Detect which cell encompasses the target text, then output its [X, Y] center coordinate. 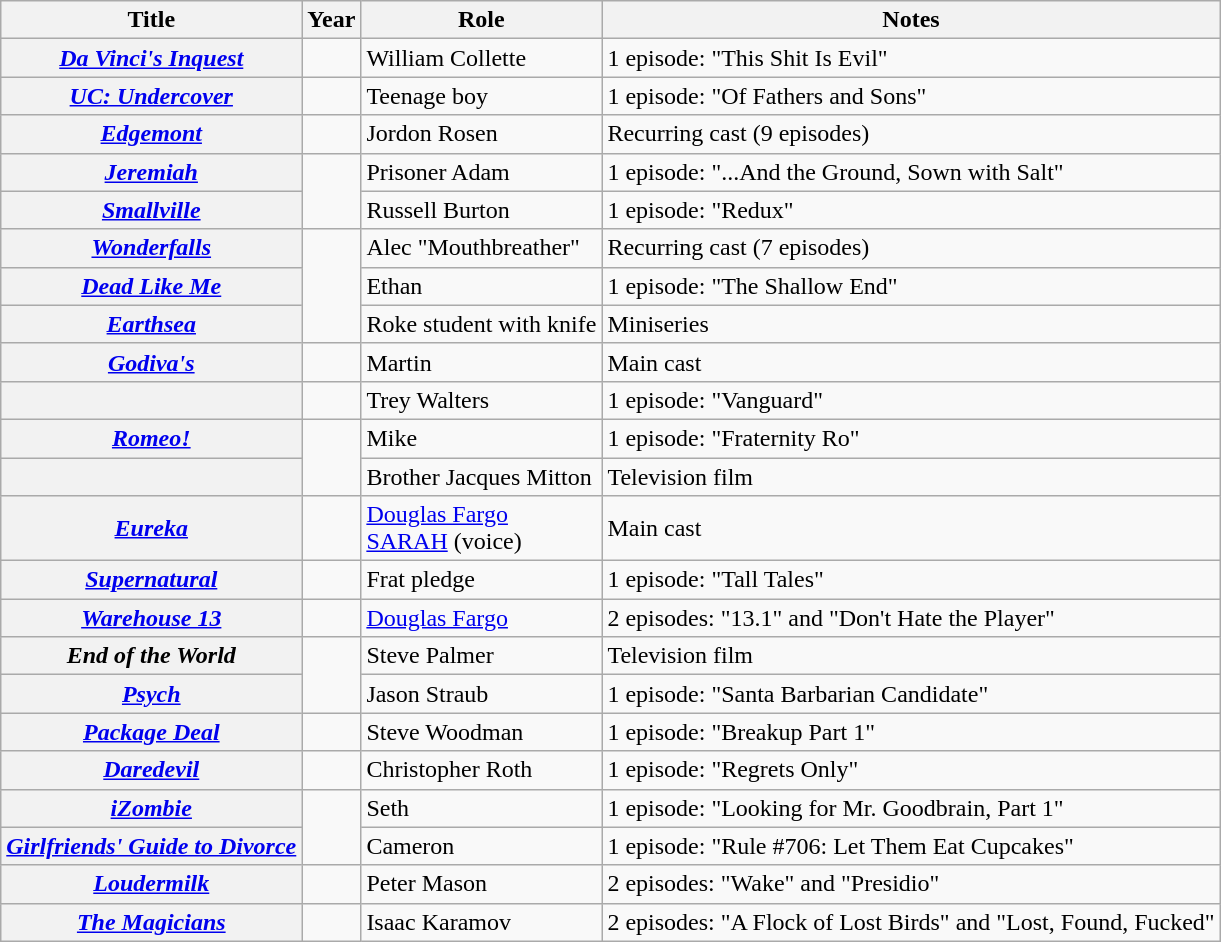
Peter Mason [482, 884]
Title [152, 20]
Package Deal [152, 732]
UC: Undercover [152, 96]
Steve Palmer [482, 656]
1 episode: "Redux" [911, 210]
Loudermilk [152, 884]
Douglas FargoSARAH (voice) [482, 528]
Psych [152, 694]
Isaac Karamov [482, 922]
Roke student with knife [482, 324]
Recurring cast (9 episodes) [911, 134]
1 episode: "Fraternity Ro" [911, 438]
Russell Burton [482, 210]
1 episode: "...And the Ground, Sown with Salt" [911, 172]
Year [332, 20]
2 episodes: "A Flock of Lost Birds" and "Lost, Found, Fucked" [911, 922]
1 episode: "The Shallow End" [911, 286]
Ethan [482, 286]
Edgemont [152, 134]
Douglas Fargo [482, 618]
Girlfriends' Guide to Divorce [152, 846]
Jeremiah [152, 172]
Da Vinci's Inquest [152, 58]
Daredevil [152, 770]
Trey Walters [482, 400]
Jason Straub [482, 694]
Cameron [482, 846]
Role [482, 20]
Miniseries [911, 324]
1 episode: "Breakup Part 1" [911, 732]
1 episode: "Vanguard" [911, 400]
Christopher Roth [482, 770]
Seth [482, 808]
2 episodes: "Wake" and "Presidio" [911, 884]
Teenage boy [482, 96]
Recurring cast (7 episodes) [911, 248]
End of the World [152, 656]
1 episode: "Looking for Mr. Goodbrain, Part 1" [911, 808]
1 episode: "Rule #706: Let Them Eat Cupcakes" [911, 846]
Godiva's [152, 362]
Earthsea [152, 324]
Alec "Mouthbreather" [482, 248]
Eureka [152, 528]
1 episode: "Regrets Only" [911, 770]
2 episodes: "13.1" and "Don't Hate the Player" [911, 618]
The Magicians [152, 922]
Smallville [152, 210]
William Collette [482, 58]
Dead Like Me [152, 286]
Steve Woodman [482, 732]
Jordon Rosen [482, 134]
Supernatural [152, 580]
1 episode: "Of Fathers and Sons" [911, 96]
1 episode: "Santa Barbarian Candidate" [911, 694]
iZombie [152, 808]
1 episode: "Tall Tales" [911, 580]
Wonderfalls [152, 248]
Warehouse 13 [152, 618]
Notes [911, 20]
Romeo! [152, 438]
Brother Jacques Mitton [482, 477]
Mike [482, 438]
1 episode: "This Shit Is Evil" [911, 58]
Frat pledge [482, 580]
Martin [482, 362]
Prisoner Adam [482, 172]
